Find where the given text appears and provide that cell's center as (X, Y) coordinate. 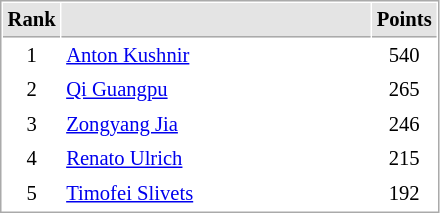
215 (404, 158)
2 (32, 90)
Rank (32, 20)
5 (32, 194)
Anton Kushnir (216, 56)
Points (404, 20)
265 (404, 90)
540 (404, 56)
246 (404, 124)
Qi Guangpu (216, 90)
4 (32, 158)
1 (32, 56)
Renato Ulrich (216, 158)
Timofei Slivets (216, 194)
3 (32, 124)
192 (404, 194)
Zongyang Jia (216, 124)
